Search for the cell housing the specified text and yield its (x, y) center coordinate. 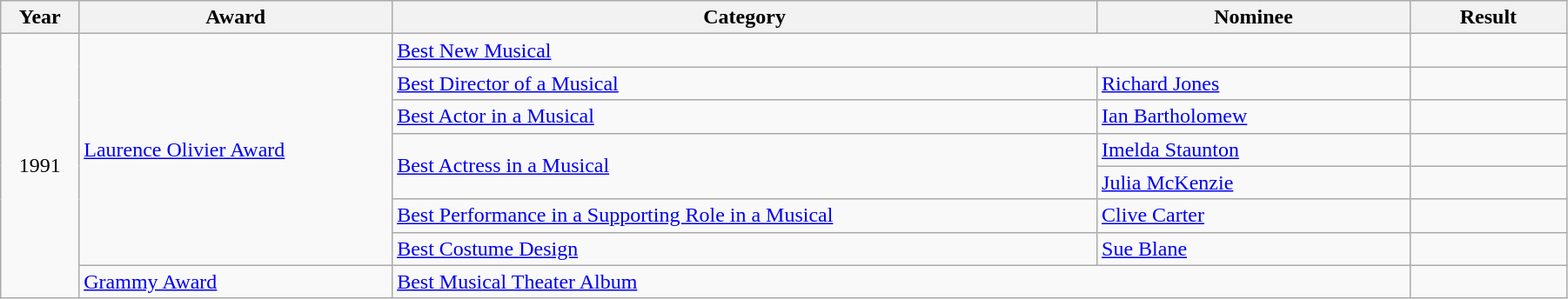
Grammy Award (236, 282)
Best Musical Theater Album (901, 282)
1991 (40, 166)
Best New Musical (901, 50)
Best Costume Design (745, 249)
Nominee (1254, 17)
Best Actress in a Musical (745, 166)
Clive Carter (1254, 216)
Result (1488, 17)
Award (236, 17)
Best Actor in a Musical (745, 116)
Year (40, 17)
Richard Jones (1254, 83)
Best Performance in a Supporting Role in a Musical (745, 216)
Laurence Olivier Award (236, 149)
Best Director of a Musical (745, 83)
Sue Blane (1254, 249)
Imelda Staunton (1254, 149)
Category (745, 17)
Julia McKenzie (1254, 183)
Ian Bartholomew (1254, 116)
